For the text-containing cell, return its midpoint in [x, y] coordinate format. 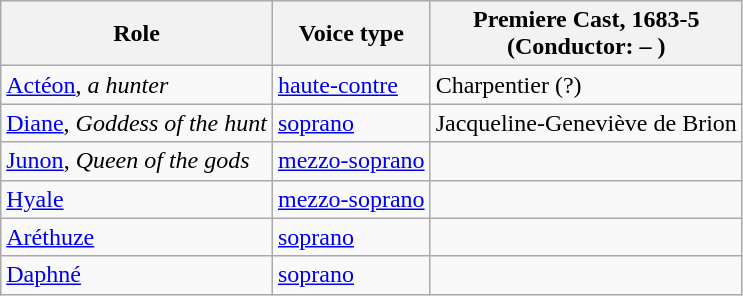
Role [137, 34]
Voice type [351, 34]
Jacqueline-Geneviève de Brion [586, 123]
Aréthuze [137, 237]
Hyale [137, 199]
Premiere Cast, 1683-5(Conductor: – ) [586, 34]
Actéon, a hunter [137, 85]
Charpentier (?) [586, 85]
Diane, Goddess of the hunt [137, 123]
Junon, Queen of the gods [137, 161]
haute-contre [351, 85]
Daphné [137, 275]
